Scan for the cell matching the given text and deliver its (X, Y) coordinate at center. 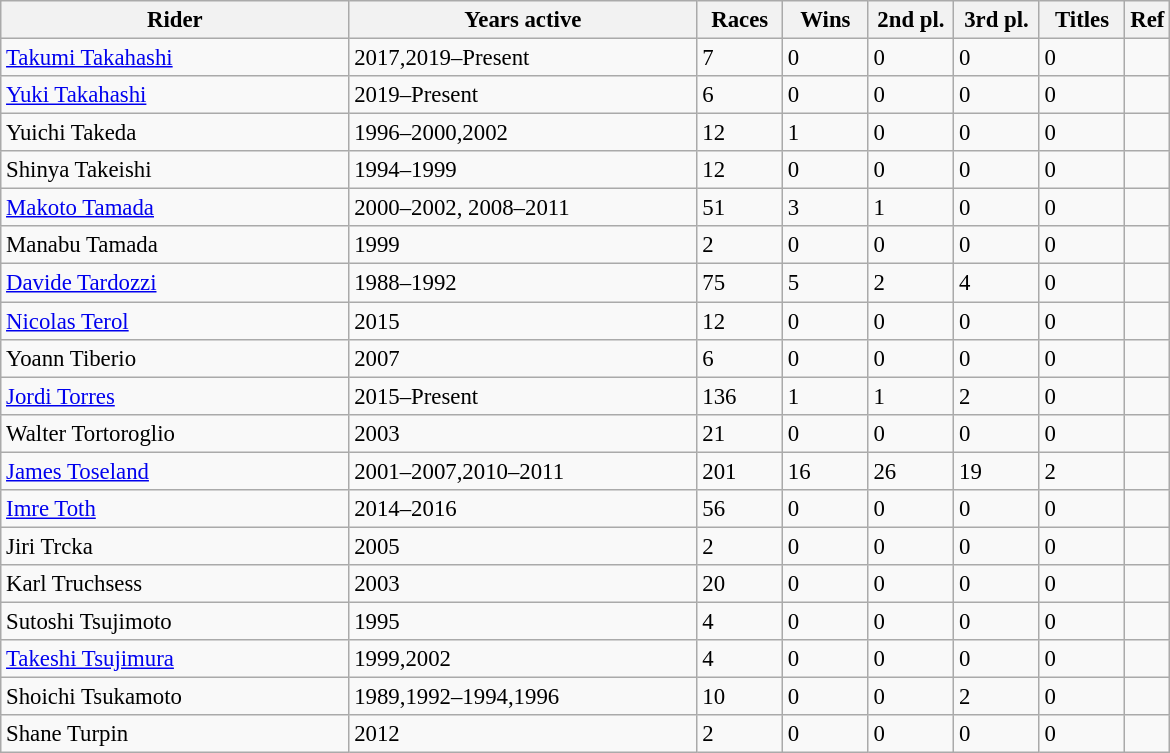
2017,2019–Present (523, 58)
51 (740, 208)
2014–2016 (523, 509)
2007 (523, 358)
2012 (523, 734)
1999,2002 (523, 659)
20 (740, 584)
Imre Toth (175, 509)
21 (740, 433)
Yuichi Takeda (175, 133)
Walter Tortoroglio (175, 433)
5 (826, 283)
10 (740, 697)
2015 (523, 321)
Shinya Takeishi (175, 170)
Karl Truchsess (175, 584)
75 (740, 283)
56 (740, 509)
Shane Turpin (175, 734)
Races (740, 20)
Jiri Trcka (175, 546)
2000–2002, 2008–2011 (523, 208)
2015–Present (523, 396)
James Toseland (175, 471)
Yoann Tiberio (175, 358)
1989,1992–1994,1996 (523, 697)
Years active (523, 20)
201 (740, 471)
19 (997, 471)
Makoto Tamada (175, 208)
2nd pl. (911, 20)
16 (826, 471)
Nicolas Terol (175, 321)
Shoichi Tsukamoto (175, 697)
1994–1999 (523, 170)
1996–2000,2002 (523, 133)
Titles (1082, 20)
3rd pl. (997, 20)
Yuki Takahashi (175, 95)
Sutoshi Tsujimoto (175, 621)
1999 (523, 245)
136 (740, 396)
Manabu Tamada (175, 245)
Davide Tardozzi (175, 283)
3 (826, 208)
Jordi Torres (175, 396)
7 (740, 58)
Ref (1148, 20)
26 (911, 471)
2019–Present (523, 95)
1995 (523, 621)
Takeshi Tsujimura (175, 659)
Rider (175, 20)
Wins (826, 20)
2001–2007,2010–2011 (523, 471)
Takumi Takahashi (175, 58)
1988–1992 (523, 283)
2005 (523, 546)
